Return (X, Y) of the center of cell containing provided text 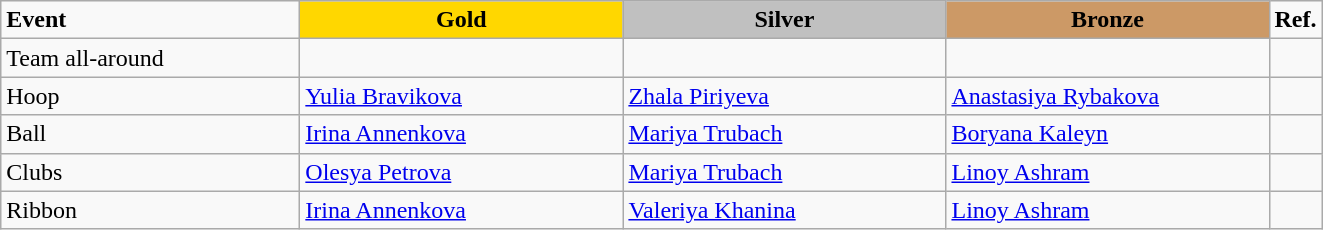
Anastasiya Rybakova (1108, 96)
Valeriya Khanina (784, 210)
Team all-around (150, 58)
Ball (150, 134)
Yulia Bravikova (462, 96)
Bronze (1108, 20)
Hoop (150, 96)
Zhala Piriyeva (784, 96)
Olesya Petrova (462, 172)
Clubs (150, 172)
Event (150, 20)
Ref. (1296, 20)
Boryana Kaleyn (1108, 134)
Silver (784, 20)
Gold (462, 20)
Ribbon (150, 210)
